Output the [X, Y] coordinate of the center of the cell containing the given text.  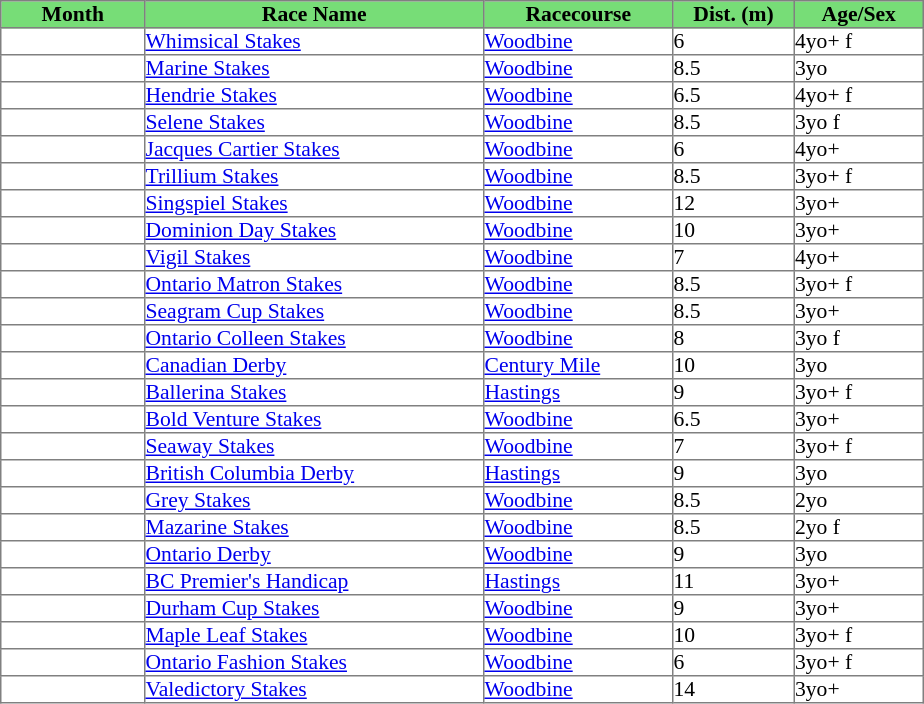
Ontario Derby [314, 554]
Whimsical Stakes [314, 42]
Durham Cup Stakes [314, 608]
Ontario Colleen Stakes [314, 338]
Race Name [314, 14]
Marine Stakes [314, 68]
BC Premier's Handicap [314, 582]
Bold Venture Stakes [314, 420]
Century Mile [578, 366]
Ontario Matron Stakes [314, 284]
Vigil Stakes [314, 258]
8 [734, 338]
Jacques Cartier Stakes [314, 150]
12 [734, 204]
Month [73, 14]
Valedictory Stakes [314, 690]
Mazarine Stakes [314, 528]
Dominion Day Stakes [314, 230]
Canadian Derby [314, 366]
British Columbia Derby [314, 474]
2yo f [858, 528]
2yo [858, 500]
Seagram Cup Stakes [314, 312]
Grey Stakes [314, 500]
Ballerina Stakes [314, 392]
Ontario Fashion Stakes [314, 662]
14 [734, 690]
Maple Leaf Stakes [314, 636]
11 [734, 582]
Selene Stakes [314, 122]
Racecourse [578, 14]
Singspiel Stakes [314, 204]
Trillium Stakes [314, 176]
Hendrie Stakes [314, 96]
Age/Sex [858, 14]
Seaway Stakes [314, 446]
Dist. (m) [734, 14]
